From the cell containing the given text, extract its center point as [x, y] coordinate. 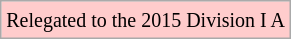
Relegated to the 2015 Division I A [146, 20]
